Pinpoint the cell where the given text exists, returning its [X, Y] midpoint coordinate. 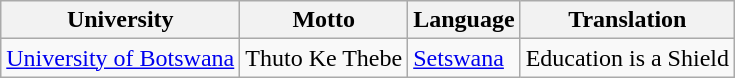
Language [464, 20]
Thuto Ke Thebe [324, 58]
Education is a Shield [627, 58]
Setswana [464, 58]
University [120, 20]
University of Botswana [120, 58]
Motto [324, 20]
Translation [627, 20]
